From the cell containing the given text, extract its center point as (X, Y) coordinate. 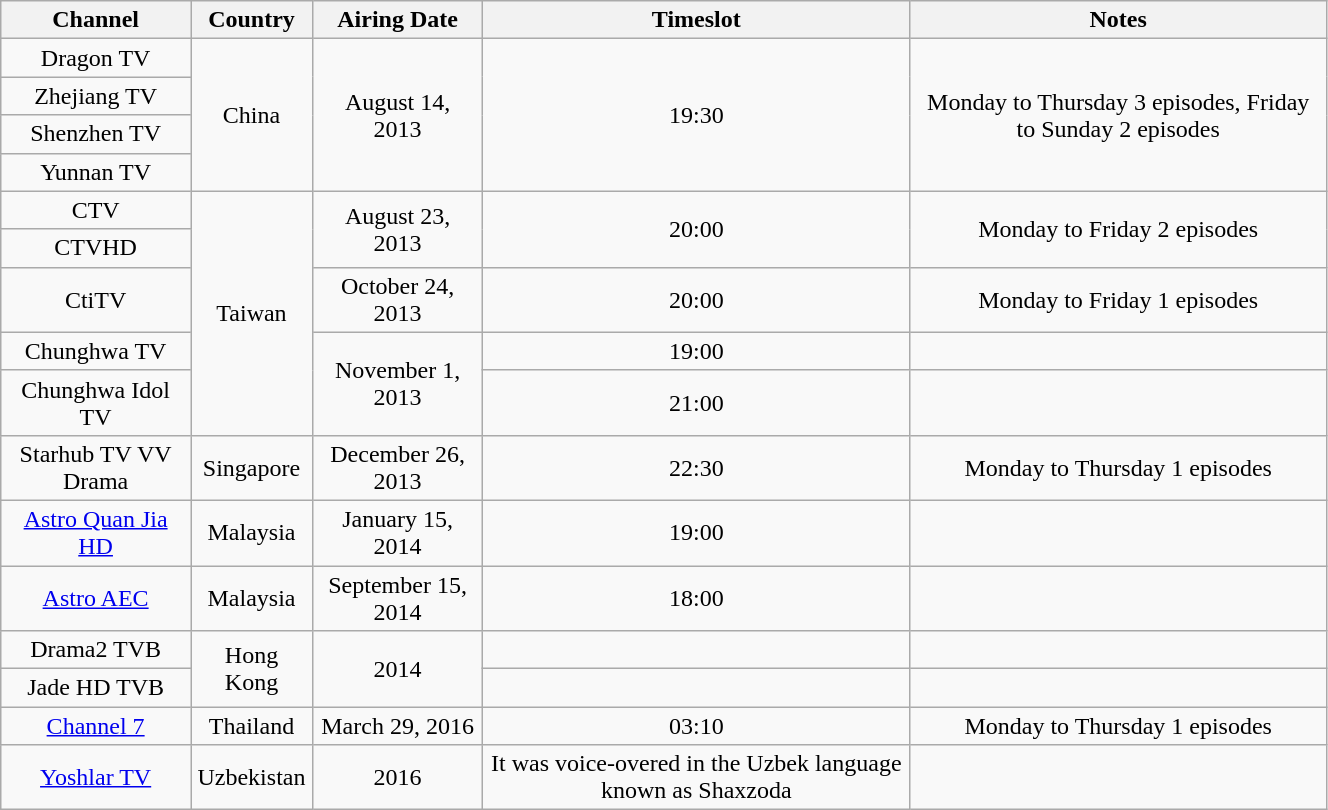
Country (251, 20)
December 26, 2013 (397, 468)
October 24, 2013 (397, 300)
Taiwan (251, 313)
Notes (1118, 20)
Monday to Thursday 3 episodes, Friday to Sunday 2 episodes (1118, 115)
Chunghwa TV (96, 351)
Monday to Friday 1 episodes (1118, 300)
22:30 (696, 468)
August 23, 2013 (397, 229)
March 29, 2016 (397, 726)
Astro AEC (96, 598)
November 1, 2013 (397, 384)
19:30 (696, 115)
Yunnan TV (96, 172)
Singapore (251, 468)
Chunghwa Idol TV (96, 402)
Timeslot (696, 20)
Zhejiang TV (96, 96)
Drama2 TVB (96, 650)
CtiTV (96, 300)
Shenzhen TV (96, 134)
August 14, 2013 (397, 115)
Yoshlar TV (96, 778)
03:10 (696, 726)
CTVHD (96, 248)
18:00 (696, 598)
Starhub TV VV Drama (96, 468)
2014 (397, 669)
Airing Date (397, 20)
21:00 (696, 402)
Dragon TV (96, 58)
CTV (96, 210)
Hong Kong (251, 669)
Uzbekistan (251, 778)
September 15, 2014 (397, 598)
Channel 7 (96, 726)
China (251, 115)
Jade HD TVB (96, 688)
Thailand (251, 726)
Monday to Friday 2 episodes (1118, 229)
It was voice-overed in the Uzbek language known as Shaxzoda (696, 778)
2016 (397, 778)
January 15, 2014 (397, 532)
Astro Quan Jia HD (96, 532)
Channel (96, 20)
